Detect which cell encompasses the target text, then output its (x, y) center coordinate. 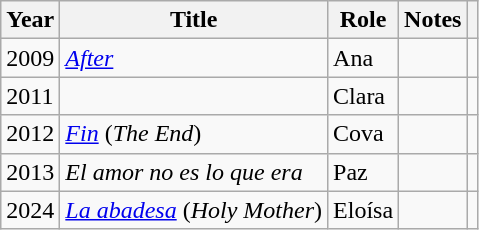
2012 (30, 134)
El amor no es lo que era (194, 172)
Clara (364, 96)
2013 (30, 172)
Cova (364, 134)
2009 (30, 58)
Ana (364, 58)
Eloísa (364, 210)
Notes (433, 20)
Year (30, 20)
Paz (364, 172)
2024 (30, 210)
Fin (The End) (194, 134)
After (194, 58)
Title (194, 20)
2011 (30, 96)
Role (364, 20)
La abadesa (Holy Mother) (194, 210)
